Identify which cell holds the provided text, then report its [X, Y] central coordinate. 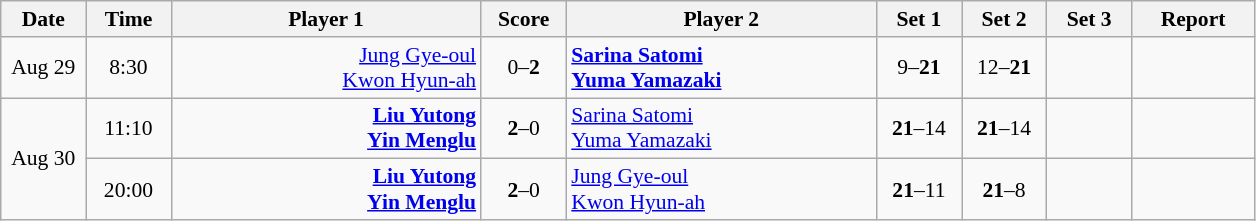
Player 2 [721, 19]
Set 2 [1004, 19]
21–11 [918, 190]
Date [44, 19]
Score [524, 19]
Report [1194, 19]
8:30 [128, 68]
Aug 29 [44, 68]
9–21 [918, 68]
Set 1 [918, 19]
12–21 [1004, 68]
Aug 30 [44, 159]
0–2 [524, 68]
21–8 [1004, 190]
Player 1 [326, 19]
Set 3 [1090, 19]
20:00 [128, 190]
11:10 [128, 128]
Time [128, 19]
